Return the [x, y] coordinate for the center point of the cell that contains the specified text.  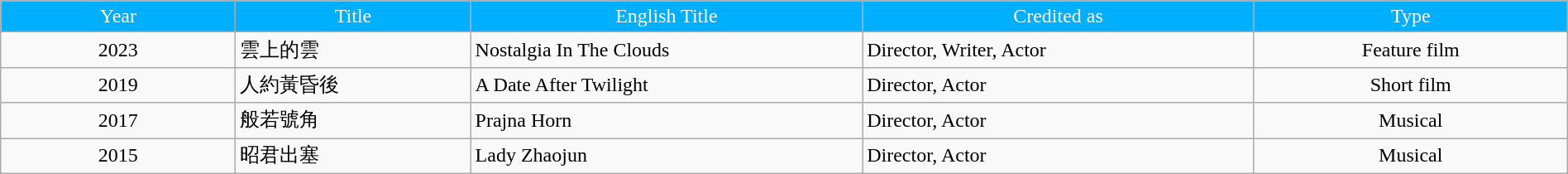
雲上的雲 [353, 50]
Feature film [1411, 50]
English Title [667, 17]
人約黃昏後 [353, 85]
般若號角 [353, 121]
2019 [118, 85]
Short film [1411, 85]
昭君出塞 [353, 156]
2015 [118, 156]
Title [353, 17]
Type [1411, 17]
Nostalgia In The Clouds [667, 50]
2023 [118, 50]
Year [118, 17]
A Date After Twilight [667, 85]
Prajna Horn [667, 121]
Lady Zhaojun [667, 156]
Director, Writer, Actor [1059, 50]
2017 [118, 121]
Credited as [1059, 17]
